Output the (X, Y) coordinate of the center of the cell containing the given text.  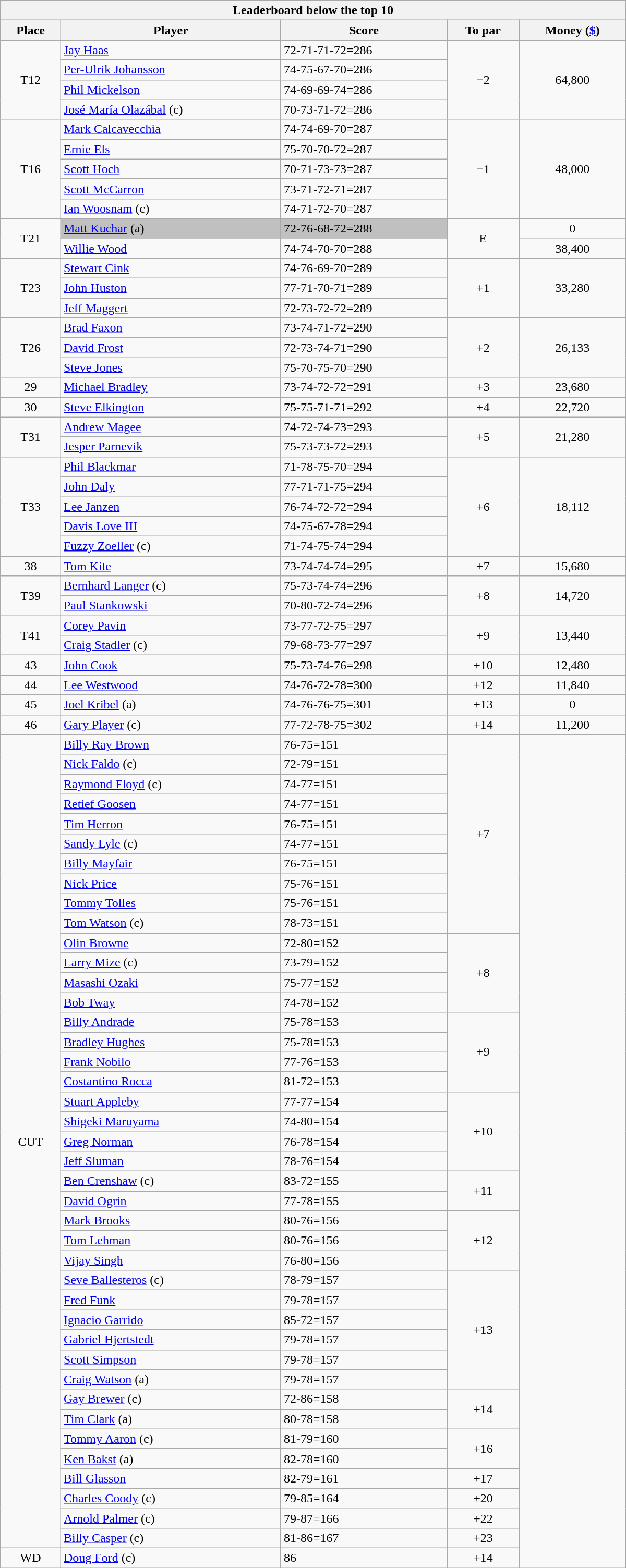
Gabriel Hjertstedt (171, 1340)
Phil Blackmar (171, 467)
WD (31, 1558)
75-77=152 (364, 983)
Scott Simpson (171, 1359)
Larry Mize (c) (171, 963)
Sandy Lyle (c) (171, 843)
Bill Glasson (171, 1478)
Ken Bakst (a) (171, 1459)
Michael Bradley (171, 387)
79-87=166 (364, 1518)
74-76-76-75=301 (364, 705)
81-72=153 (364, 1082)
Mark Brooks (171, 1221)
85-72=157 (364, 1320)
38 (31, 566)
14,720 (572, 596)
+11 (483, 1191)
72-73-72-72=289 (364, 308)
Billy Andrade (171, 1022)
73-79=152 (364, 963)
+20 (483, 1498)
38,400 (572, 249)
+3 (483, 387)
82-78=160 (364, 1459)
74-69-69-74=286 (364, 90)
Raymond Floyd (c) (171, 784)
+2 (483, 348)
46 (31, 725)
Corey Pavin (171, 626)
72-73-74-71=290 (364, 348)
Tom Lehman (171, 1241)
26,133 (572, 348)
Matt Kuchar (a) (171, 228)
T21 (31, 238)
T26 (31, 348)
Costantino Rocca (171, 1082)
79-85=164 (364, 1498)
29 (31, 387)
David Ogrin (171, 1200)
75-75-71-71=292 (364, 407)
Gary Player (c) (171, 725)
75-70-75-70=290 (364, 367)
To par (483, 30)
74-72-74-73=293 (364, 427)
11,840 (572, 685)
Bob Tway (171, 1002)
45 (31, 705)
Seve Ballesteros (c) (171, 1280)
Leaderboard below the top 10 (313, 10)
77-72-78-75=302 (364, 725)
74-80=154 (364, 1121)
T39 (31, 596)
Arnold Palmer (c) (171, 1518)
48,000 (572, 169)
Charles Coody (c) (171, 1498)
30 (31, 407)
12,480 (572, 665)
José María Olazábal (c) (171, 109)
83-72=155 (364, 1181)
73-71-72-71=287 (364, 189)
+5 (483, 437)
Greg Norman (171, 1141)
Gay Brewer (c) (171, 1399)
−1 (483, 169)
70-73-71-72=286 (364, 109)
64,800 (572, 80)
Jay Haas (171, 50)
78-73=151 (364, 923)
Doug Ford (c) (171, 1558)
70-71-73-73=287 (364, 169)
Jeff Maggert (171, 308)
Joel Kribel (a) (171, 705)
72-76-68-72=288 (364, 228)
Lee Janzen (171, 506)
77-78=155 (364, 1200)
74-78=152 (364, 1002)
Craig Stadler (c) (171, 645)
David Frost (171, 348)
74-74-69-70=287 (364, 129)
Olin Browne (171, 943)
+23 (483, 1538)
T41 (31, 635)
Stewart Cink (171, 268)
Billy Ray Brown (171, 744)
Phil Mickelson (171, 90)
Tim Clark (a) (171, 1419)
74-76-72-78=300 (364, 685)
+16 (483, 1449)
21,280 (572, 437)
Nick Faldo (c) (171, 764)
Lee Westwood (171, 685)
Willie Wood (171, 249)
Craig Watson (a) (171, 1379)
T31 (31, 437)
Ernie Els (171, 149)
Fred Funk (171, 1300)
Score (364, 30)
75-73-74-76=298 (364, 665)
43 (31, 665)
22,720 (572, 407)
70-80-72-74=296 (364, 606)
Player (171, 30)
Mark Calcavecchia (171, 129)
33,280 (572, 288)
Per-Ulrik Johansson (171, 70)
74-75-67-70=286 (364, 70)
T12 (31, 80)
John Cook (171, 665)
CUT (31, 1142)
Retief Goosen (171, 804)
77-71-70-71=289 (364, 288)
73-74-74-74=295 (364, 566)
78-76=154 (364, 1161)
77-76=153 (364, 1062)
76-80=156 (364, 1260)
80-78=158 (364, 1419)
Scott Hoch (171, 169)
75-73-74-74=296 (364, 586)
Fuzzy Zoeller (c) (171, 546)
Nick Price (171, 884)
76-74-72-72=294 (364, 506)
23,680 (572, 387)
72-86=158 (364, 1399)
Tommy Aaron (c) (171, 1439)
Money ($) (572, 30)
T16 (31, 169)
Steve Elkington (171, 407)
+22 (483, 1518)
Davis Love III (171, 526)
Tommy Tolles (171, 903)
77-71-71-75=294 (364, 486)
73-74-72-72=291 (364, 387)
T23 (31, 288)
73-74-71-72=290 (364, 328)
13,440 (572, 635)
+6 (483, 506)
72-79=151 (364, 764)
Billy Casper (c) (171, 1538)
Bradley Hughes (171, 1042)
E (483, 238)
71-78-75-70=294 (364, 467)
Paul Stankowski (171, 606)
Vijay Singh (171, 1260)
74-75-67-78=294 (364, 526)
+4 (483, 407)
Andrew Magee (171, 427)
75-70-70-72=287 (364, 149)
15,680 (572, 566)
73-77-72-75=297 (364, 626)
Jesper Parnevik (171, 447)
Jeff Sluman (171, 1161)
18,112 (572, 506)
Place (31, 30)
John Daly (171, 486)
Shigeki Maruyama (171, 1121)
81-86=167 (364, 1538)
−2 (483, 80)
75-73-73-72=293 (364, 447)
Masashi Ozaki (171, 983)
72-71-71-72=286 (364, 50)
86 (364, 1558)
Steve Jones (171, 367)
72-80=152 (364, 943)
Bernhard Langer (c) (171, 586)
74-74-70-70=288 (364, 249)
+1 (483, 288)
76-78=154 (364, 1141)
John Huston (171, 288)
Ignacio Garrido (171, 1320)
81-79=160 (364, 1439)
79-68-73-77=297 (364, 645)
82-79=161 (364, 1478)
Tim Herron (171, 824)
Scott McCarron (171, 189)
Tom Kite (171, 566)
Frank Nobilo (171, 1062)
Ian Woosnam (c) (171, 209)
Stuart Appleby (171, 1101)
74-76-69-70=289 (364, 268)
T33 (31, 506)
+17 (483, 1478)
78-79=157 (364, 1280)
Tom Watson (c) (171, 923)
Billy Mayfair (171, 863)
Brad Faxon (171, 328)
71-74-75-74=294 (364, 546)
74-71-72-70=287 (364, 209)
11,200 (572, 725)
44 (31, 685)
Ben Crenshaw (c) (171, 1181)
77-77=154 (364, 1101)
